Pinpoint the cell where the given text exists, returning its (x, y) midpoint coordinate. 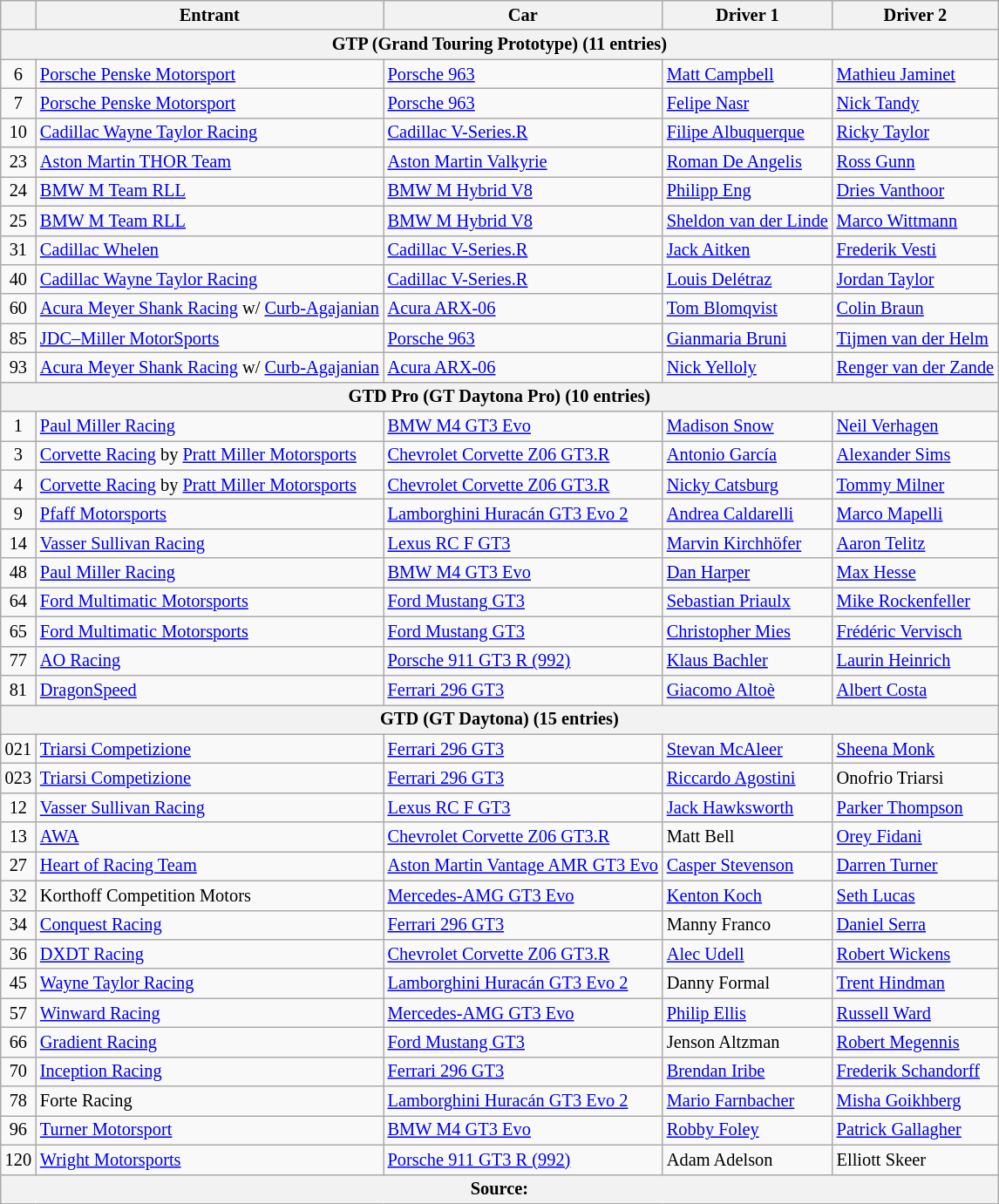
Onofrio Triarsi (915, 778)
GTP (Grand Touring Prototype) (11 entries) (499, 44)
34 (18, 925)
Marco Wittmann (915, 221)
Car (523, 15)
Aaron Telitz (915, 543)
25 (18, 221)
Heart of Racing Team (209, 866)
Matt Campbell (748, 74)
Trent Hindman (915, 983)
Aston Martin Valkyrie (523, 162)
Frederik Schandorff (915, 1071)
3 (18, 455)
Albert Costa (915, 690)
Robert Wickens (915, 954)
Nick Yelloly (748, 367)
Seth Lucas (915, 895)
Mario Farnbacher (748, 1101)
23 (18, 162)
Robert Megennis (915, 1042)
24 (18, 191)
Mike Rockenfeller (915, 602)
GTD (GT Daytona) (15 entries) (499, 719)
45 (18, 983)
78 (18, 1101)
Inception Racing (209, 1071)
Matt Bell (748, 837)
12 (18, 807)
Sheena Monk (915, 749)
Frédéric Vervisch (915, 631)
6 (18, 74)
Sheldon van der Linde (748, 221)
Riccardo Agostini (748, 778)
57 (18, 1013)
81 (18, 690)
Tijmen van der Helm (915, 338)
Orey Fidani (915, 837)
Max Hesse (915, 573)
85 (18, 338)
Aston Martin Vantage AMR GT3 Evo (523, 866)
Sebastian Priaulx (748, 602)
Jenson Altzman (748, 1042)
Korthoff Competition Motors (209, 895)
Philipp Eng (748, 191)
Felipe Nasr (748, 103)
48 (18, 573)
36 (18, 954)
Dries Vanthoor (915, 191)
Kenton Koch (748, 895)
31 (18, 250)
Colin Braun (915, 309)
Winward Racing (209, 1013)
64 (18, 602)
Mathieu Jaminet (915, 74)
Brendan Iribe (748, 1071)
120 (18, 1160)
Marvin Kirchhöfer (748, 543)
023 (18, 778)
60 (18, 309)
Neil Verhagen (915, 426)
Roman De Angelis (748, 162)
Tommy Milner (915, 485)
Alexander Sims (915, 455)
Manny Franco (748, 925)
93 (18, 367)
Parker Thompson (915, 807)
JDC–Miller MotorSports (209, 338)
4 (18, 485)
Wayne Taylor Racing (209, 983)
Madison Snow (748, 426)
Filipe Albuquerque (748, 133)
Pfaff Motorsports (209, 514)
Alec Udell (748, 954)
Jack Aitken (748, 250)
GTD Pro (GT Daytona Pro) (10 entries) (499, 397)
AWA (209, 837)
9 (18, 514)
Cadillac Whelen (209, 250)
Jack Hawksworth (748, 807)
Robby Foley (748, 1130)
Driver 1 (748, 15)
Gradient Racing (209, 1042)
AO Racing (209, 661)
Wright Motorsports (209, 1160)
Forte Racing (209, 1101)
Jordan Taylor (915, 279)
27 (18, 866)
70 (18, 1071)
Patrick Gallagher (915, 1130)
96 (18, 1130)
Marco Mapelli (915, 514)
13 (18, 837)
1 (18, 426)
Entrant (209, 15)
Misha Goikhberg (915, 1101)
Philip Ellis (748, 1013)
40 (18, 279)
Frederik Vesti (915, 250)
Daniel Serra (915, 925)
Source: (499, 1189)
Nick Tandy (915, 103)
Renger van der Zande (915, 367)
Elliott Skeer (915, 1160)
Danny Formal (748, 983)
Klaus Bachler (748, 661)
7 (18, 103)
021 (18, 749)
Ricky Taylor (915, 133)
Ross Gunn (915, 162)
Nicky Catsburg (748, 485)
Dan Harper (748, 573)
Louis Delétraz (748, 279)
Stevan McAleer (748, 749)
10 (18, 133)
DXDT Racing (209, 954)
Gianmaria Bruni (748, 338)
Russell Ward (915, 1013)
65 (18, 631)
Turner Motorsport (209, 1130)
Andrea Caldarelli (748, 514)
Casper Stevenson (748, 866)
Driver 2 (915, 15)
32 (18, 895)
Laurin Heinrich (915, 661)
Giacomo Altoè (748, 690)
77 (18, 661)
14 (18, 543)
66 (18, 1042)
Tom Blomqvist (748, 309)
Christopher Mies (748, 631)
Darren Turner (915, 866)
Antonio García (748, 455)
Aston Martin THOR Team (209, 162)
DragonSpeed (209, 690)
Conquest Racing (209, 925)
Adam Adelson (748, 1160)
